Return the [x, y] coordinate for the center point of the cell that contains the specified text.  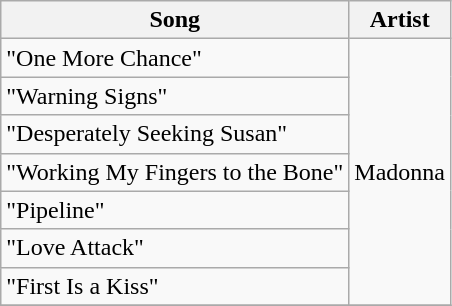
Song [175, 20]
"Love Attack" [175, 248]
Madonna [400, 172]
"Warning Signs" [175, 96]
"One More Chance" [175, 58]
"Working My Fingers to the Bone" [175, 172]
"First Is a Kiss" [175, 286]
"Pipeline" [175, 210]
Artist [400, 20]
"Desperately Seeking Susan" [175, 134]
